Find where the given text appears and provide that cell's center as (X, Y) coordinate. 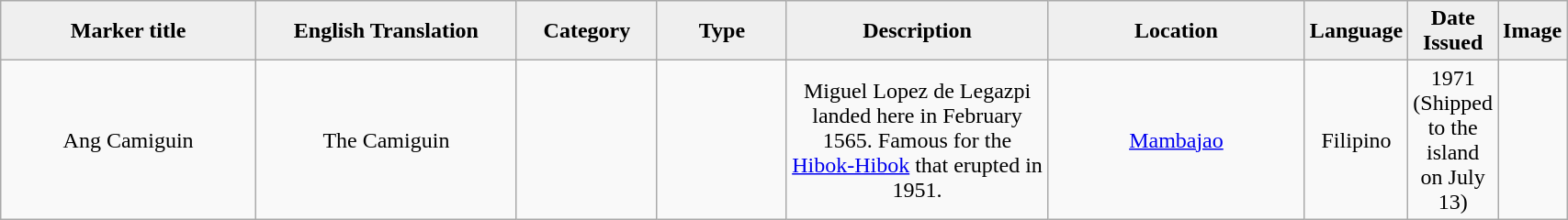
Ang Camiguin (129, 139)
Language (1356, 31)
English Translation (386, 31)
Mambajao (1177, 139)
Location (1177, 31)
The Camiguin (386, 139)
1971 (Shipped to the island on July 13) (1453, 139)
Miguel Lopez de Legazpi landed here in February 1565. Famous for the Hibok-Hibok that erupted in 1951. (917, 139)
Image (1532, 31)
Marker title (129, 31)
Type (722, 31)
Filipino (1356, 139)
Date Issued (1453, 31)
Category (586, 31)
Description (917, 31)
